Scan for the cell matching the given text and deliver its (X, Y) coordinate at center. 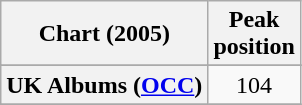
Peakposition (254, 34)
104 (254, 85)
UK Albums (OCC) (104, 85)
Chart (2005) (104, 34)
